Extract the [x, y] coordinate from the center of the cell holding the provided text.  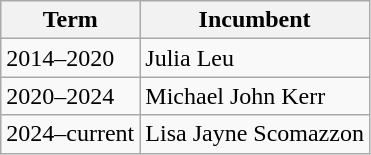
Term [70, 20]
Incumbent [255, 20]
2020–2024 [70, 96]
Julia Leu [255, 58]
2014–2020 [70, 58]
2024–current [70, 134]
Lisa Jayne Scomazzon [255, 134]
Michael John Kerr [255, 96]
